Locate the cell with the specified text and output its [X, Y] center coordinate. 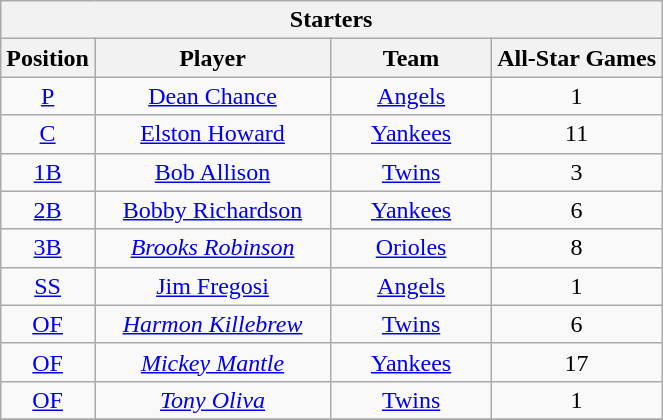
3 [577, 172]
11 [577, 134]
Harmon Killebrew [212, 324]
Tony Oliva [212, 400]
Jim Fregosi [212, 286]
3B [48, 248]
Position [48, 58]
Player [212, 58]
SS [48, 286]
2B [48, 210]
Mickey Mantle [212, 362]
All-Star Games [577, 58]
Elston Howard [212, 134]
P [48, 96]
Starters [332, 20]
1B [48, 172]
Bobby Richardson [212, 210]
Brooks Robinson [212, 248]
8 [577, 248]
Dean Chance [212, 96]
Bob Allison [212, 172]
Orioles [412, 248]
17 [577, 362]
C [48, 134]
Team [412, 58]
